For the text-containing cell, return its midpoint in (X, Y) coordinate format. 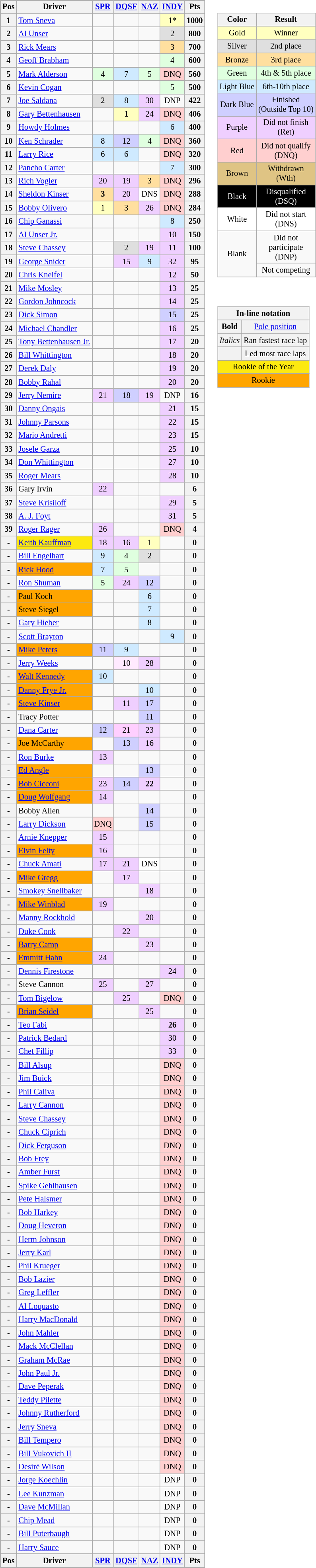
284 (195, 208)
Mark Alderson (54, 74)
Bill Engelhart (54, 556)
Bill Tempero (54, 1440)
Phil Krueger (54, 1266)
6th-10th place (286, 86)
3rd place (286, 60)
Greg Leffler (54, 1293)
Danny Frye Jr. (54, 690)
Chuck Amati (54, 864)
Not competing (286, 270)
250 (195, 221)
Emmitt Hahn (54, 958)
38 (8, 516)
Teddy Pilette (54, 1400)
Dick Simon (54, 315)
Smokey Snellbaker (54, 891)
320 (195, 154)
A. J. Foyt (54, 516)
Ron Shuman (54, 583)
Dave Peperak (54, 1387)
Larry Rice (54, 154)
Paul Koch (54, 597)
Bill Whittington (54, 355)
Rookie (263, 380)
Brown (237, 174)
Bill Puterbaugh (54, 1534)
Finished(Outside Top 10) (286, 105)
800 (195, 34)
Al Unser (54, 34)
Keith Kauffman (54, 543)
Gordon Johncock (54, 302)
150 (195, 235)
Mike Peters (54, 650)
Gary Bettenhausen (54, 114)
Silver (237, 46)
Jim Buick (54, 1078)
Ken Schrader (54, 141)
Harry Sauce (54, 1547)
Phil Caliva (54, 1092)
John Mahler (54, 1333)
Bill Alsup (54, 1065)
Larry Cannon (54, 1105)
300 (195, 168)
Elvin Felty (54, 851)
Duke Cook (54, 931)
Dennis Firestone (54, 971)
Did notparticipate(DNP) (286, 247)
Result (286, 20)
4th & 5th place (286, 73)
Don Whittington (54, 462)
Geoff Brabham (54, 60)
Pete Halsmer (54, 1199)
Johnny Parsons (54, 422)
Arnie Knepper (54, 837)
Bobby Allen (54, 811)
Tom Bigelow (54, 998)
Chris Kneifel (54, 275)
Kevin Cogan (54, 88)
Harry MacDonald (54, 1320)
36 (8, 489)
Ran fastest race lap (275, 340)
Joe McCarthy (54, 744)
Pancho Carter (54, 168)
Ron Burke (54, 757)
35 (8, 476)
Bob Frey (54, 1159)
Jorge Koechlin (54, 1480)
White (237, 219)
Scott Brayton (54, 636)
Walt Kennedy (54, 677)
Pole position (275, 327)
Did not finish(Ret) (286, 128)
Jerry Sneva (54, 1427)
422 (195, 101)
George Snider (54, 261)
Brian Seidel (54, 1012)
Jerry Nemire (54, 396)
Manny Rockhold (54, 918)
Bob Harkey (54, 1213)
Green (237, 73)
Chuck Ciprich (54, 1132)
Desiré Wilson (54, 1467)
Mack McClellan (54, 1346)
Bill Vukovich II (54, 1454)
Tracy Potter (54, 717)
Mike Mosley (54, 288)
John Paul Jr. (54, 1373)
In-line notation (263, 314)
Graham McRae (54, 1360)
1* (172, 20)
Steve Siegel (54, 610)
Spike Gehlhausen (54, 1186)
560 (195, 74)
Did not qualify(DNQ) (286, 150)
Joe Saldana (54, 101)
50 (195, 275)
Bob Cicconi (54, 784)
37 (8, 503)
Chip Ganassi (54, 221)
Black (237, 197)
34 (8, 462)
Italics (230, 340)
Winner (286, 33)
400 (195, 128)
Purple (237, 128)
Dark Blue (237, 105)
Lee Kunzman (54, 1494)
Led most race laps (275, 354)
Danny Ongais (54, 409)
Rick Hood (54, 569)
Bronze (237, 60)
406 (195, 114)
288 (195, 195)
Rookie of the Year (263, 367)
95 (195, 261)
Gold (237, 33)
Bobby Olivero (54, 208)
Doug Wolfgang (54, 797)
600 (195, 60)
Howdy Holmes (54, 128)
Rich Vogler (54, 181)
Blank (237, 254)
Dick Ferguson (54, 1145)
Michael Chandler (54, 328)
Did not start(DNS) (286, 219)
39 (8, 529)
Sheldon Kinser (54, 195)
Amber Furst (54, 1172)
Gary Hieber (54, 623)
Larry Dickson (54, 824)
2nd place (286, 46)
Steve Cannon (54, 985)
Teo Fabi (54, 1025)
Al Loquasto (54, 1306)
Al Unser Jr. (54, 235)
Mario Andretti (54, 436)
Jerry Weeks (54, 663)
Roger Mears (54, 476)
360 (195, 141)
Steve Kinser (54, 704)
Gary Irvin (54, 489)
Rick Mears (54, 47)
Chet Fillip (54, 1052)
Mike Gregg (54, 878)
Tony Bettenhausen Jr. (54, 342)
In-line notation Bold Pole position Italics Ran fastest race lap Led most race laps Rookie of the Year Rookie (266, 341)
Bobby Rahal (54, 382)
Patrick Bedard (54, 1038)
Dave McMillan (54, 1507)
Josele Garza (54, 449)
Tom Sneva (54, 20)
Herm Johnson (54, 1239)
Bob Lazier (54, 1279)
Disqualified(DSQ) (286, 197)
Color (237, 20)
Derek Daly (54, 369)
Light Blue (237, 86)
Mike Winblad (54, 905)
296 (195, 181)
1000 (195, 20)
Johnny Rutherford (54, 1414)
Steve Krisiloff (54, 503)
Red (237, 150)
100 (195, 248)
Chip Mead (54, 1521)
Jerry Karl (54, 1253)
700 (195, 47)
Barry Camp (54, 945)
Doug Heveron (54, 1226)
Bold (230, 327)
Dana Carter (54, 730)
Ed Angle (54, 770)
Withdrawn(Wth) (286, 174)
Roger Rager (54, 529)
500 (195, 88)
